Pinpoint the cell where the given text exists, returning its [x, y] midpoint coordinate. 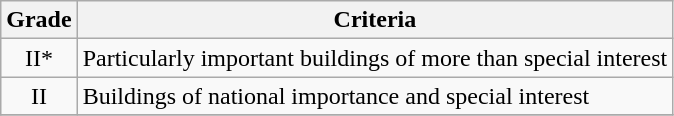
Grade [39, 20]
II [39, 96]
Particularly important buildings of more than special interest [375, 58]
Buildings of national importance and special interest [375, 96]
Criteria [375, 20]
II* [39, 58]
